Find where the given text appears and provide that cell's center as [X, Y] coordinate. 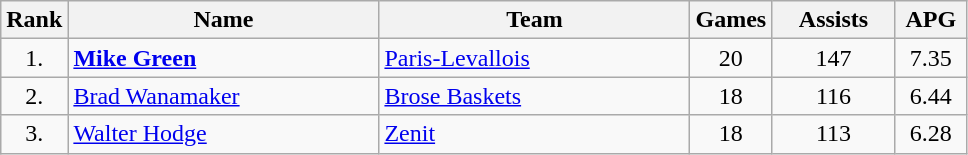
Rank [34, 20]
Team [534, 20]
116 [834, 96]
Assists [834, 20]
APG [930, 20]
Name [224, 20]
7.35 [930, 58]
20 [731, 58]
2. [34, 96]
1. [34, 58]
Walter Hodge [224, 134]
147 [834, 58]
113 [834, 134]
6.44 [930, 96]
Paris-Levallois [534, 58]
Zenit [534, 134]
Brose Baskets [534, 96]
Games [731, 20]
Mike Green [224, 58]
3. [34, 134]
6.28 [930, 134]
Brad Wanamaker [224, 96]
